Locate the cell with the specified text and output its [X, Y] center coordinate. 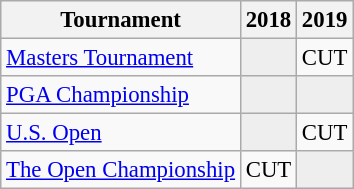
U.S. Open [121, 133]
PGA Championship [121, 95]
2019 [325, 20]
Masters Tournament [121, 58]
Tournament [121, 20]
The Open Championship [121, 170]
2018 [268, 20]
